Detect which cell encompasses the target text, then output its (x, y) center coordinate. 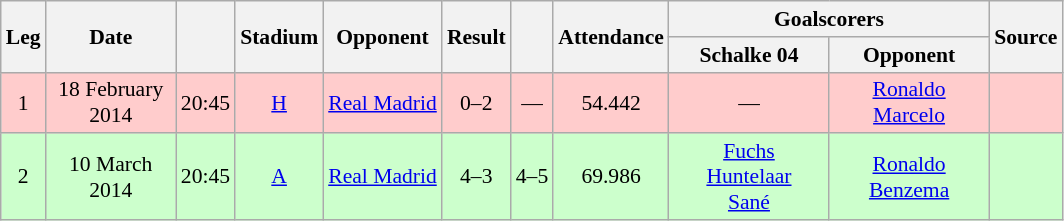
69.986 (611, 178)
H (279, 102)
54.442 (611, 102)
Leg (24, 36)
A (279, 178)
4–3 (476, 178)
Date (111, 36)
18 February 2014 (111, 102)
0–2 (476, 102)
Ronaldo Marcelo (909, 102)
Schalke 04 (749, 55)
Stadium (279, 36)
10 March 2014 (111, 178)
1 (24, 102)
Source (1026, 36)
Goalscorers (829, 19)
4–5 (532, 178)
Attendance (611, 36)
Result (476, 36)
Ronaldo Benzema (909, 178)
Fuchs Huntelaar Sané (749, 178)
2 (24, 178)
